Find where the given text appears and provide that cell's center as (X, Y) coordinate. 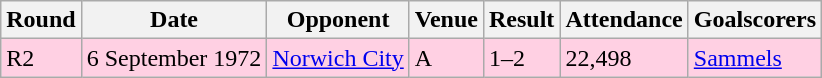
Venue (446, 20)
Result (521, 20)
Norwich City (338, 58)
1–2 (521, 58)
Opponent (338, 20)
Goalscorers (754, 20)
A (446, 58)
Sammels (754, 58)
Attendance (624, 20)
Date (174, 20)
22,498 (624, 58)
R2 (41, 58)
Round (41, 20)
6 September 1972 (174, 58)
